Scan for the cell matching the given text and deliver its [x, y] coordinate at center. 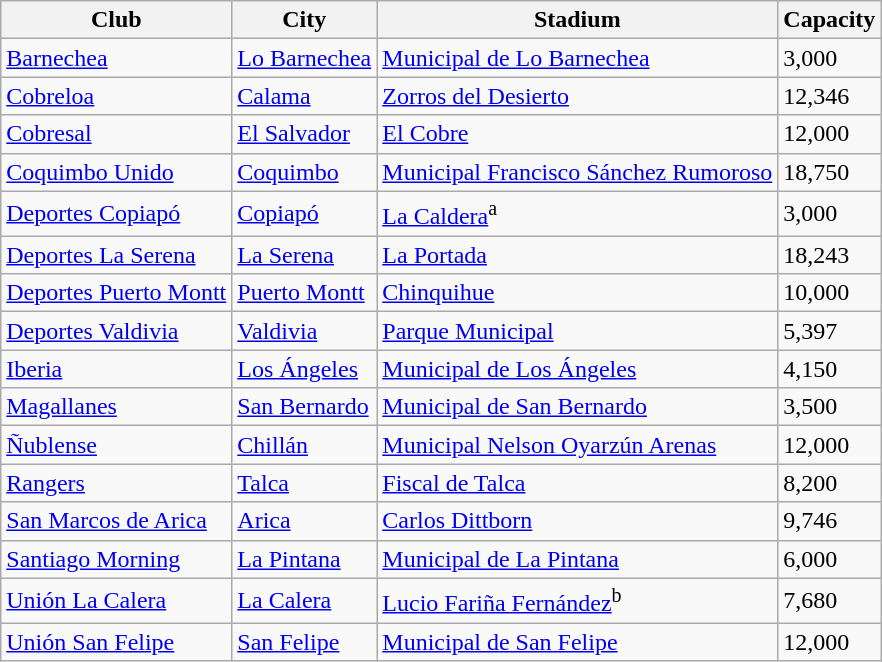
Chinquihue [578, 293]
La Pintana [304, 559]
Municipal de La Pintana [578, 559]
Calama [304, 96]
La Portada [578, 255]
Los Ángeles [304, 369]
San Marcos de Arica [116, 521]
7,680 [830, 600]
12,346 [830, 96]
5,397 [830, 331]
Zorros del Desierto [578, 96]
Carlos Dittborn [578, 521]
Deportes Puerto Montt [116, 293]
Club [116, 20]
Municipal de Los Ángeles [578, 369]
18,750 [830, 172]
10,000 [830, 293]
Capacity [830, 20]
8,200 [830, 483]
Municipal Francisco Sánchez Rumoroso [578, 172]
Deportes Valdivia [116, 331]
El Cobre [578, 134]
Municipal de San Felipe [578, 642]
San Bernardo [304, 407]
Coquimbo [304, 172]
Puerto Montt [304, 293]
Unión San Felipe [116, 642]
Deportes Copiapó [116, 214]
Fiscal de Talca [578, 483]
Santiago Morning [116, 559]
9,746 [830, 521]
Municipal de San Bernardo [578, 407]
Cobresal [116, 134]
Talca [304, 483]
Barnechea [116, 58]
Coquimbo Unido [116, 172]
Magallanes [116, 407]
San Felipe [304, 642]
La Calera [304, 600]
Ñublense [116, 445]
Copiapó [304, 214]
Municipal Nelson Oyarzún Arenas [578, 445]
Lo Barnechea [304, 58]
El Salvador [304, 134]
La Serena [304, 255]
Lucio Fariña Fernándezb [578, 600]
Valdivia [304, 331]
Chillán [304, 445]
Cobreloa [116, 96]
Stadium [578, 20]
La Calderaa [578, 214]
6,000 [830, 559]
Arica [304, 521]
18,243 [830, 255]
3,500 [830, 407]
4,150 [830, 369]
Parque Municipal [578, 331]
Iberia [116, 369]
Rangers [116, 483]
Unión La Calera [116, 600]
City [304, 20]
Deportes La Serena [116, 255]
Municipal de Lo Barnechea [578, 58]
